For the text-containing cell, return its midpoint in (X, Y) coordinate format. 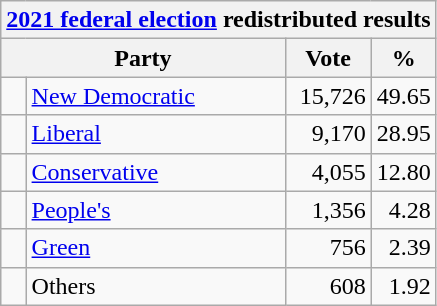
4.28 (404, 210)
1,356 (328, 210)
2.39 (404, 248)
Party (143, 58)
15,726 (328, 96)
756 (328, 248)
9,170 (328, 134)
49.65 (404, 96)
Others (156, 286)
% (404, 58)
New Democratic (156, 96)
Vote (328, 58)
Green (156, 248)
4,055 (328, 172)
People's (156, 210)
28.95 (404, 134)
12.80 (404, 172)
2021 federal election redistributed results (218, 20)
Conservative (156, 172)
1.92 (404, 286)
608 (328, 286)
Liberal (156, 134)
